Identify which cell holds the provided text, then report its [X, Y] central coordinate. 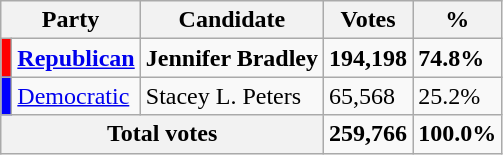
Republican [76, 58]
Votes [368, 20]
Stacey L. Peters [232, 96]
% [458, 20]
100.0% [458, 134]
194,198 [368, 58]
74.8% [458, 58]
Party [71, 20]
Candidate [232, 20]
Total votes [162, 134]
Jennifer Bradley [232, 58]
259,766 [368, 134]
65,568 [368, 96]
Democratic [76, 96]
25.2% [458, 96]
